Identify which cell holds the provided text, then report its (X, Y) central coordinate. 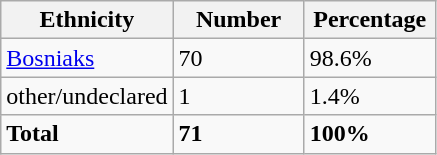
Bosniaks (87, 58)
Total (87, 134)
70 (238, 58)
71 (238, 134)
1 (238, 96)
Percentage (370, 20)
other/undeclared (87, 96)
1.4% (370, 96)
Number (238, 20)
98.6% (370, 58)
Ethnicity (87, 20)
100% (370, 134)
